Pinpoint the cell where the given text exists, returning its (x, y) midpoint coordinate. 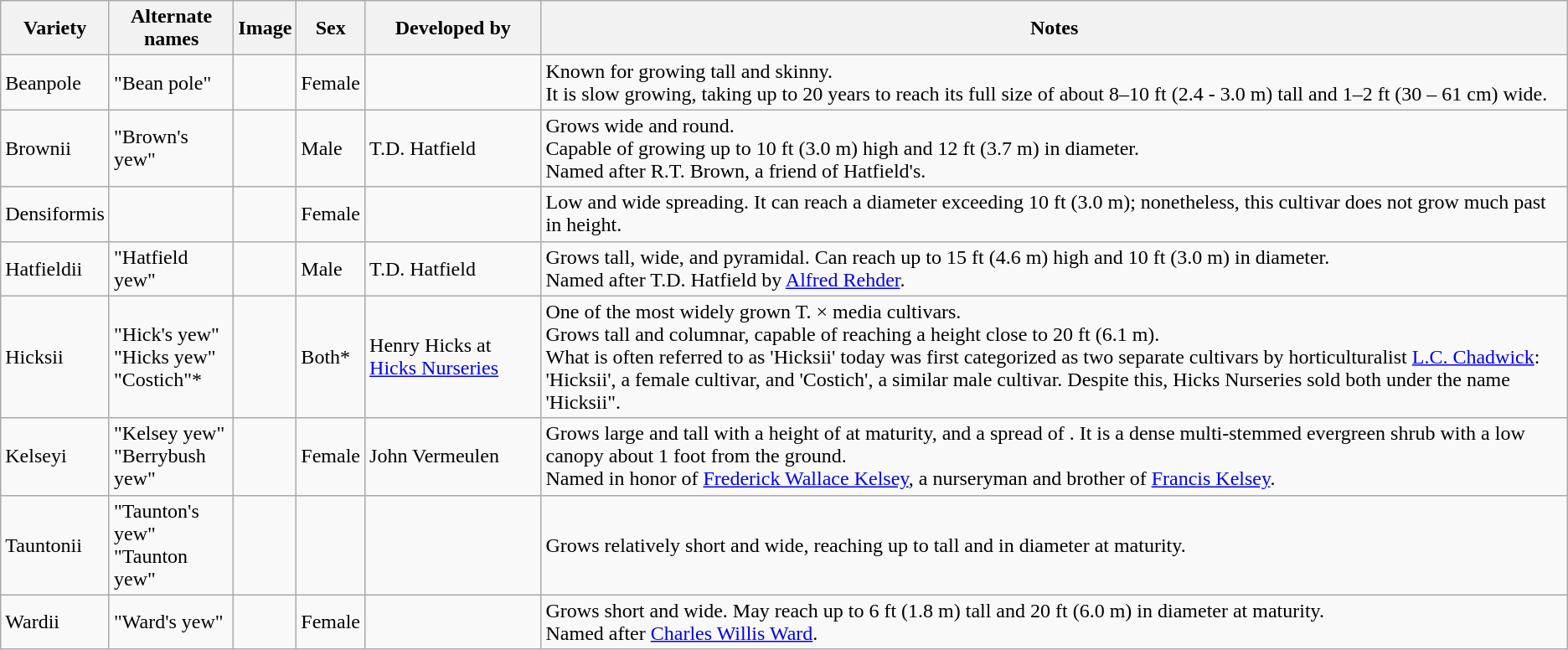
Notes (1054, 28)
Brownii (55, 148)
Tauntonii (55, 544)
Densiformis (55, 214)
Wardii (55, 622)
"Ward's yew" (171, 622)
"Kelsey yew""Berrybush yew" (171, 457)
"Bean pole" (171, 82)
Both* (331, 357)
Hatfieldii (55, 268)
Variety (55, 28)
Hicksii (55, 357)
"Brown's yew" (171, 148)
Grows wide and round.Capable of growing up to 10 ft (3.0 m) high and 12 ft (3.7 m) in diameter.Named after R.T. Brown, a friend of Hatfield's. (1054, 148)
Grows short and wide. May reach up to 6 ft (1.8 m) tall and 20 ft (6.0 m) in diameter at maturity.Named after Charles Willis Ward. (1054, 622)
Developed by (453, 28)
Henry Hicks at Hicks Nurseries (453, 357)
Kelseyi (55, 457)
"Hatfield yew" (171, 268)
John Vermeulen (453, 457)
Low and wide spreading. It can reach a diameter exceeding 10 ft (3.0 m); nonetheless, this cultivar does not grow much past in height. (1054, 214)
Beanpole (55, 82)
Image (265, 28)
Alternate names (171, 28)
Sex (331, 28)
Grows relatively short and wide, reaching up to tall and in diameter at maturity. (1054, 544)
"Taunton's yew""Taunton yew" (171, 544)
"Hick's yew""Hicks yew""Costich"* (171, 357)
Grows tall, wide, and pyramidal. Can reach up to 15 ft (4.6 m) high and 10 ft (3.0 m) in diameter.Named after T.D. Hatfield by Alfred Rehder. (1054, 268)
